Locate the cell with the specified text and output its (X, Y) center coordinate. 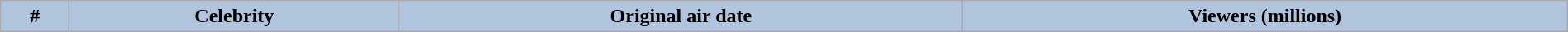
Celebrity (235, 16)
Viewers (millions) (1265, 16)
Original air date (681, 16)
# (35, 16)
